Locate the cell with the specified text and output its [x, y] center coordinate. 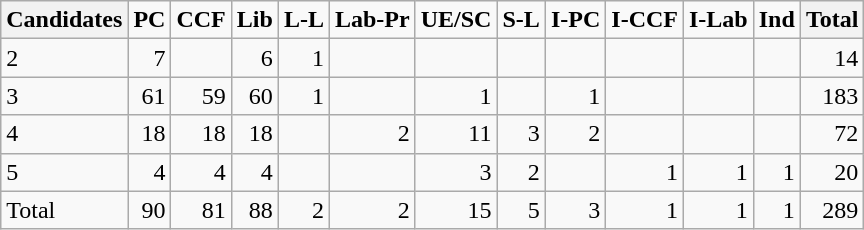
Lib [254, 20]
81 [201, 210]
I-PC [575, 20]
183 [832, 96]
Ind [776, 20]
88 [254, 210]
UE/SC [456, 20]
20 [832, 172]
90 [150, 210]
61 [150, 96]
15 [456, 210]
S-L [521, 20]
I-Lab [718, 20]
Lab-Pr [372, 20]
14 [832, 58]
289 [832, 210]
CCF [201, 20]
L-L [304, 20]
PC [150, 20]
72 [832, 134]
60 [254, 96]
Candidates [64, 20]
6 [254, 58]
11 [456, 134]
I-CCF [645, 20]
7 [150, 58]
59 [201, 96]
